Capture the cell that displays the provided text and extract its [x, y] central coordinate. 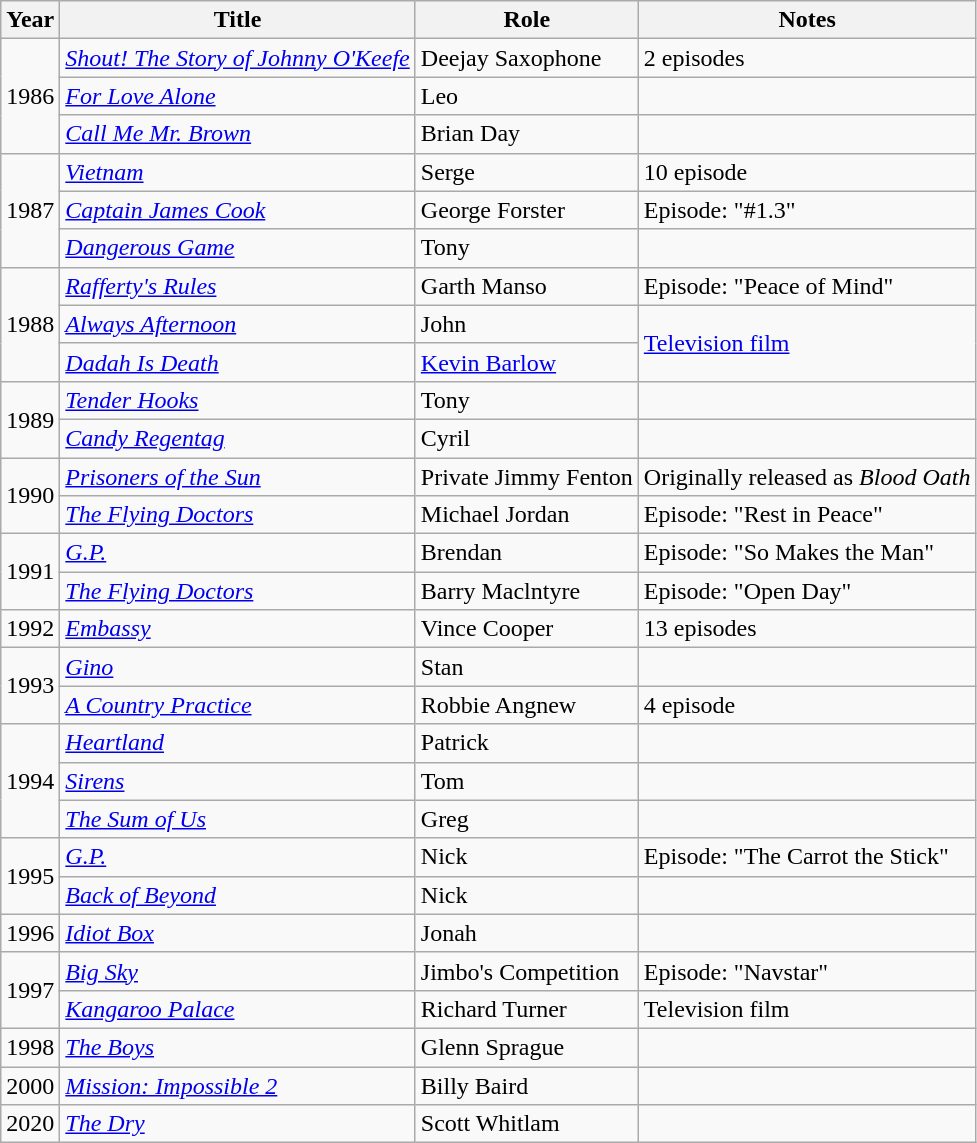
13 episodes [807, 629]
2000 [30, 1085]
Episode: "Peace of Mind" [807, 286]
For Love Alone [238, 96]
Episode: "The Carrot the Stick" [807, 857]
Barry Maclntyre [526, 591]
2020 [30, 1124]
Robbie Angnew [526, 705]
4 episode [807, 705]
2 episodes [807, 58]
A Country Practice [238, 705]
1998 [30, 1047]
Kangaroo Palace [238, 1009]
Kevin Barlow [526, 362]
1994 [30, 781]
Notes [807, 20]
Back of Beyond [238, 895]
1993 [30, 686]
Brian Day [526, 134]
Always Afternoon [238, 324]
1987 [30, 210]
Idiot Box [238, 933]
George Forster [526, 210]
Rafferty's Rules [238, 286]
Vince Cooper [526, 629]
Call Me Mr. Brown [238, 134]
Richard Turner [526, 1009]
The Boys [238, 1047]
1996 [30, 933]
Cyril [526, 438]
Private Jimmy Fenton [526, 477]
Serge [526, 172]
Michael Jordan [526, 515]
1992 [30, 629]
1995 [30, 876]
Originally released as Blood Oath [807, 477]
Gino [238, 667]
Garth Manso [526, 286]
Leo [526, 96]
Jonah [526, 933]
Scott Whitlam [526, 1124]
Episode: "So Makes the Man" [807, 553]
Greg [526, 819]
Episode: "#1.3" [807, 210]
Shout! The Story of Johnny O'Keefe [238, 58]
1986 [30, 96]
Role [526, 20]
Glenn Sprague [526, 1047]
1997 [30, 990]
Episode: "Navstar" [807, 971]
Year [30, 20]
Big Sky [238, 971]
1988 [30, 324]
1990 [30, 496]
Dadah Is Death [238, 362]
The Sum of Us [238, 819]
Prisoners of the Sun [238, 477]
Vietnam [238, 172]
Episode: "Open Day" [807, 591]
Brendan [526, 553]
Deejay Saxophone [526, 58]
Tender Hooks [238, 400]
Jimbo's Competition [526, 971]
Episode: "Rest in Peace" [807, 515]
Patrick [526, 743]
1989 [30, 419]
10 episode [807, 172]
The Dry [238, 1124]
John [526, 324]
Billy Baird [526, 1085]
Dangerous Game [238, 248]
Stan [526, 667]
Tom [526, 781]
Title [238, 20]
Mission: Impossible 2 [238, 1085]
Heartland [238, 743]
Embassy [238, 629]
Sirens [238, 781]
Candy Regentag [238, 438]
Captain James Cook [238, 210]
1991 [30, 572]
